Scan for the cell matching the given text and deliver its [x, y] coordinate at center. 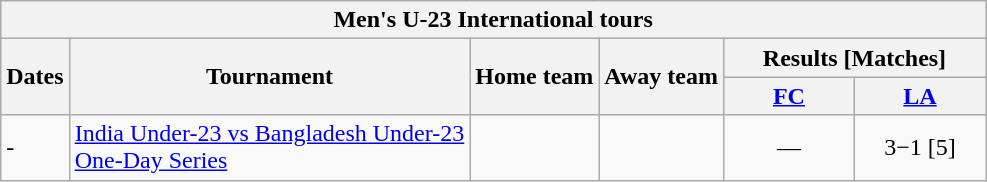
Results [Matches] [854, 58]
Home team [534, 77]
India Under-23 vs Bangladesh Under-23 One-Day Series [270, 148]
LA [920, 96]
3−1 [5] [920, 148]
Away team [662, 77]
Men's U-23 International tours [494, 20]
Tournament [270, 77]
— [788, 148]
- [35, 148]
Dates [35, 77]
FC [788, 96]
